Find where the given text appears and provide that cell's center as [x, y] coordinate. 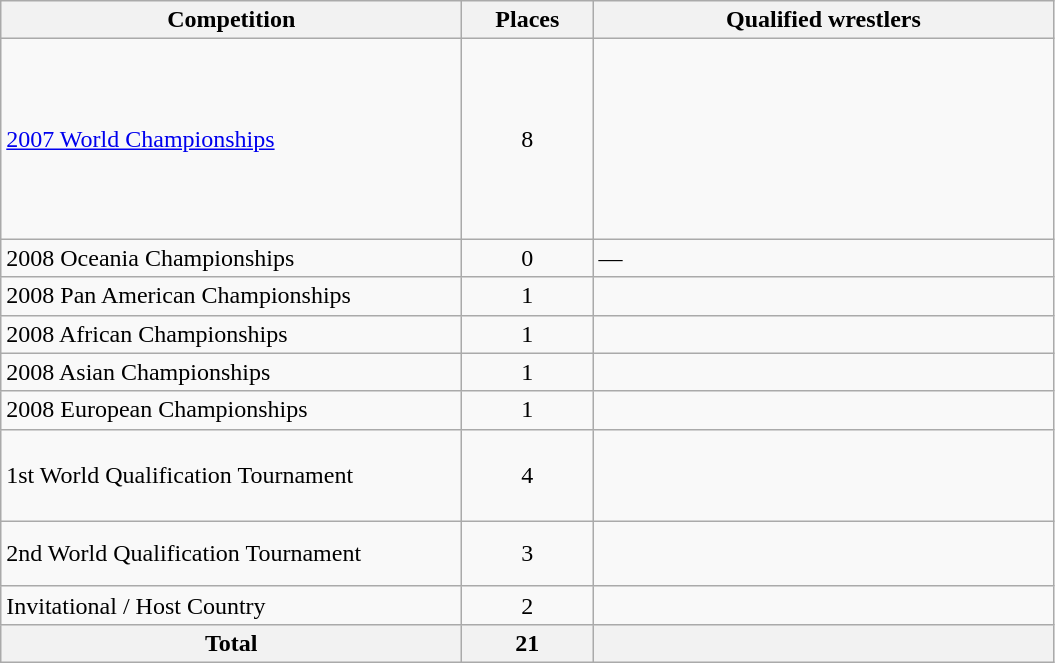
2008 Asian Championships [232, 372]
— [824, 258]
21 [528, 643]
2007 World Championships [232, 139]
Places [528, 20]
Competition [232, 20]
2008 Pan American Championships [232, 296]
Total [232, 643]
3 [528, 554]
2008 African Championships [232, 334]
4 [528, 475]
2nd World Qualification Tournament [232, 554]
Invitational / Host Country [232, 605]
Qualified wrestlers [824, 20]
2008 European Championships [232, 410]
2 [528, 605]
0 [528, 258]
8 [528, 139]
1st World Qualification Tournament [232, 475]
2008 Oceania Championships [232, 258]
